Locate the cell with the specified text and output its (X, Y) center coordinate. 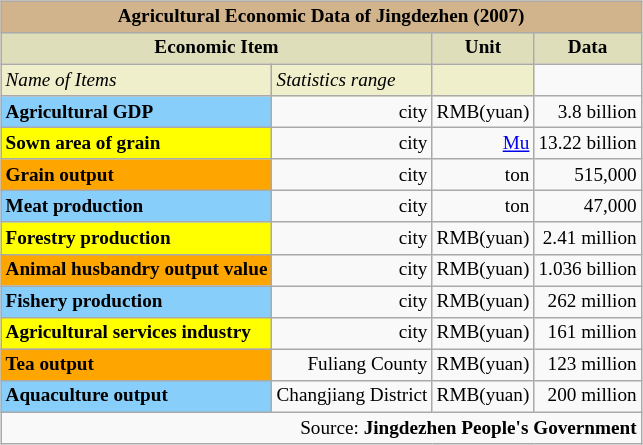
515,000 (588, 175)
Grain output (136, 175)
Name of Items (136, 80)
47,000 (588, 207)
Agricultural services industry (136, 333)
Agricultural Economic Data of Jingdezhen (2007) (321, 17)
Unit (483, 49)
Source: Jingdezhen People's Government (321, 428)
2.41 million (588, 238)
Fishery production (136, 302)
Fuliang County (352, 365)
Data (588, 49)
Changjiang District (352, 397)
Tea output (136, 365)
200 million (588, 397)
Animal husbandry output value (136, 270)
Mu (483, 144)
Statistics range (352, 80)
123 million (588, 365)
Sown area of grain (136, 144)
Meat production (136, 207)
Agricultural GDP (136, 112)
Economic Item (216, 49)
13.22 billion (588, 144)
Forestry production (136, 238)
161 million (588, 333)
262 million (588, 302)
3.8 billion (588, 112)
1.036 billion (588, 270)
Aquaculture output (136, 397)
